Return the [X, Y] coordinate for the center point of the cell that contains the specified text.  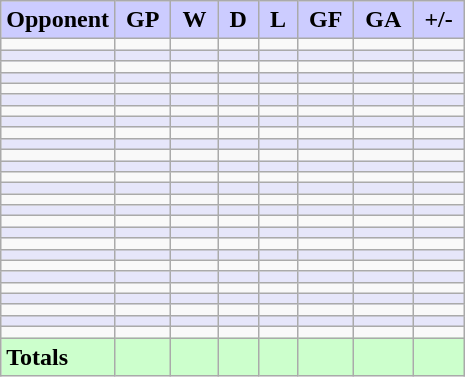
GA [384, 20]
Totals [58, 357]
D [238, 20]
GP [143, 20]
W [194, 20]
Opponent [58, 20]
GF [325, 20]
+/- [438, 20]
L [278, 20]
